Find where the given text appears and provide that cell's center as (x, y) coordinate. 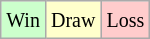
Win (24, 20)
Draw (72, 20)
Loss (126, 20)
